Determine the (X, Y) coordinate at the center of the cell enclosing the given text.  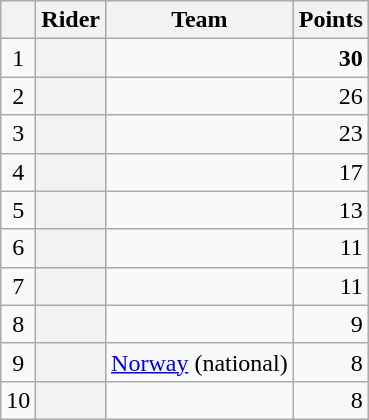
Norway (national) (200, 362)
13 (330, 210)
1 (18, 58)
30 (330, 58)
2 (18, 96)
23 (330, 134)
Rider (71, 20)
4 (18, 172)
26 (330, 96)
3 (18, 134)
10 (18, 400)
7 (18, 286)
6 (18, 248)
5 (18, 210)
Team (200, 20)
17 (330, 172)
Points (330, 20)
